Search for the cell housing the specified text and yield its (x, y) center coordinate. 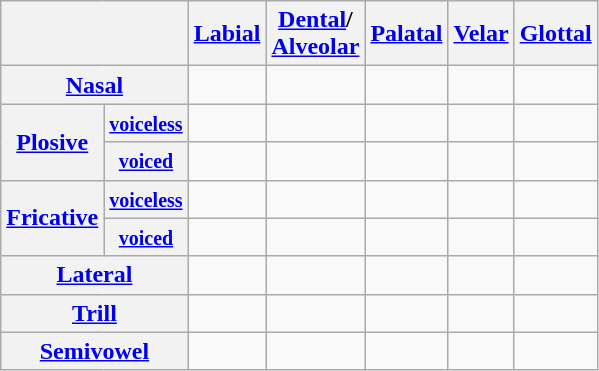
Dental/Alveolar (316, 34)
Palatal (406, 34)
Nasal (94, 85)
Lateral (94, 275)
Fricative (52, 218)
Labial (227, 34)
Trill (94, 313)
Semivowel (94, 351)
Glottal (556, 34)
Velar (481, 34)
Plosive (52, 142)
